Capture the cell that displays the provided text and extract its [x, y] central coordinate. 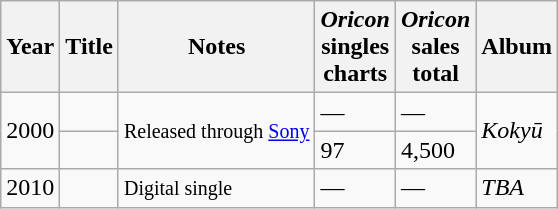
Year [30, 47]
Notes [216, 47]
Digital single [216, 188]
Title [90, 47]
97 [355, 150]
4,500 [435, 150]
2000 [30, 131]
Released through Sony [216, 131]
Kokyū [517, 131]
Oriconsalestotal [435, 47]
2010 [30, 188]
TBA [517, 188]
Oriconsinglescharts [355, 47]
Album [517, 47]
